Return (X, Y) of the center of cell containing provided text 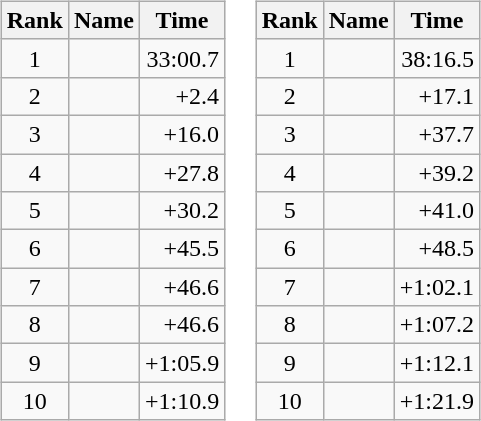
+17.1 (436, 96)
+45.5 (182, 249)
+1:21.9 (436, 401)
+2.4 (182, 96)
+1:10.9 (182, 401)
+37.7 (436, 134)
+27.8 (182, 173)
+39.2 (436, 173)
33:00.7 (182, 58)
+1:05.9 (182, 363)
+30.2 (182, 211)
+16.0 (182, 134)
+1:02.1 (436, 287)
+1:07.2 (436, 325)
+1:12.1 (436, 363)
38:16.5 (436, 58)
+41.0 (436, 211)
+48.5 (436, 249)
